Extract the (X, Y) coordinate from the center of the cell holding the provided text.  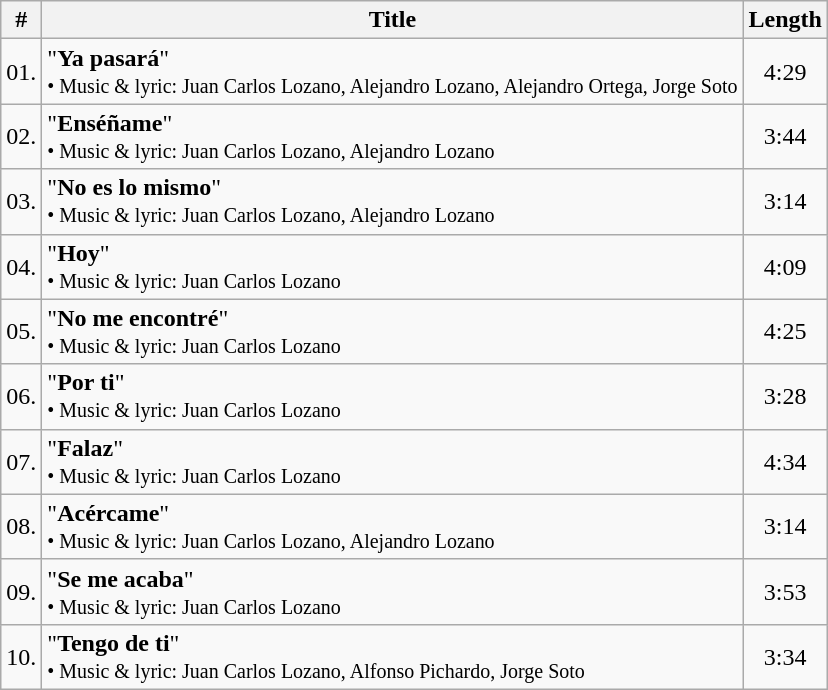
"No es lo mismo"• Music & lyric: Juan Carlos Lozano, Alejandro Lozano (392, 202)
# (22, 20)
3:53 (785, 592)
"No me encontré"• Music & lyric: Juan Carlos Lozano (392, 332)
01. (22, 72)
Title (392, 20)
06. (22, 396)
"Por ti"• Music & lyric: Juan Carlos Lozano (392, 396)
4:34 (785, 462)
"Falaz"• Music & lyric: Juan Carlos Lozano (392, 462)
4:29 (785, 72)
09. (22, 592)
03. (22, 202)
"Tengo de ti"• Music & lyric: Juan Carlos Lozano, Alfonso Pichardo, Jorge Soto (392, 656)
Length (785, 20)
08. (22, 526)
"Enséñame"• Music & lyric: Juan Carlos Lozano, Alejandro Lozano (392, 136)
4:09 (785, 266)
3:28 (785, 396)
"Se me acaba"• Music & lyric: Juan Carlos Lozano (392, 592)
05. (22, 332)
"Hoy"• Music & lyric: Juan Carlos Lozano (392, 266)
10. (22, 656)
02. (22, 136)
"Ya pasará"• Music & lyric: Juan Carlos Lozano, Alejandro Lozano, Alejandro Ortega, Jorge Soto (392, 72)
"Acércame"• Music & lyric: Juan Carlos Lozano, Alejandro Lozano (392, 526)
04. (22, 266)
07. (22, 462)
3:34 (785, 656)
3:44 (785, 136)
4:25 (785, 332)
